From the cell containing the given text, extract its center point as (x, y) coordinate. 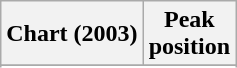
Peakposition (189, 34)
Chart (2003) (72, 34)
